Pinpoint the cell where the given text exists, returning its (X, Y) midpoint coordinate. 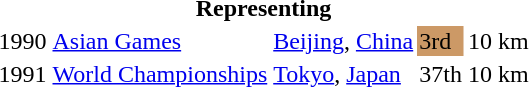
3rd (441, 41)
Beijing, China (344, 41)
Asian Games (160, 41)
